Find where the given text appears and provide that cell's center as [x, y] coordinate. 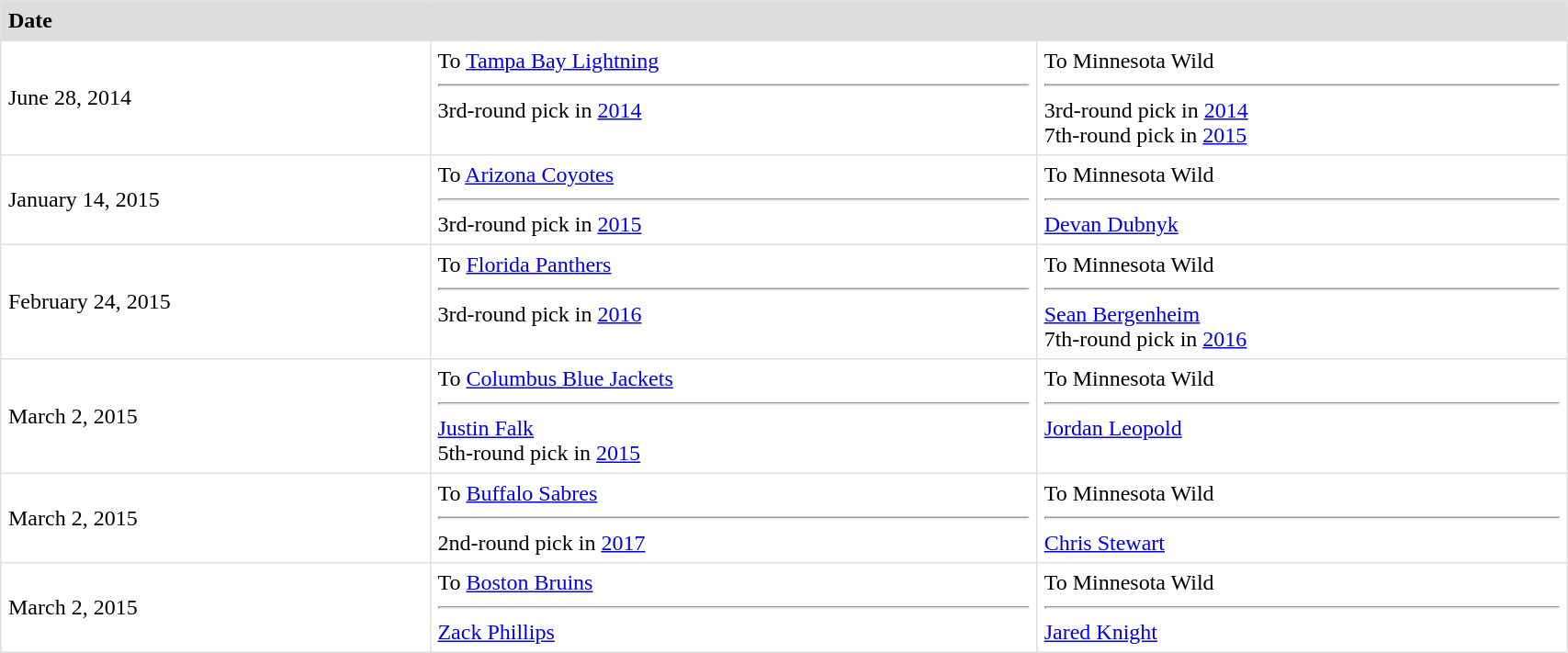
January 14, 2015 [215, 200]
To Arizona Coyotes 3rd-round pick in 2015 [733, 200]
To Minnesota WildSean Bergenheim7th-round pick in 2016 [1301, 301]
To Tampa Bay Lightning 3rd-round pick in 2014 [733, 97]
To Columbus Blue Jackets Justin Falk5th-round pick in 2015 [733, 416]
To Minnesota Wild3rd-round pick in 20147th-round pick in 2015 [1301, 97]
To Minnesota WildChris Stewart [1301, 518]
To Florida Panthers 3rd-round pick in 2016 [733, 301]
To Minnesota WildJared Knight [1301, 608]
To Boston Bruins Zack Phillips [733, 608]
Date [215, 21]
February 24, 2015 [215, 301]
June 28, 2014 [215, 97]
To Buffalo Sabres 2nd-round pick in 2017 [733, 518]
To Minnesota WildDevan Dubnyk [1301, 200]
To Minnesota WildJordan Leopold [1301, 416]
